Return the (x, y) coordinate for the center point of the cell that contains the specified text.  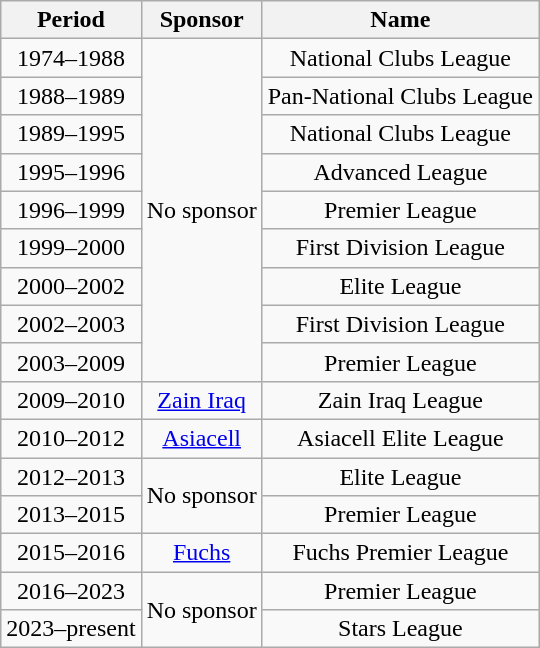
2015–2016 (71, 553)
2000–2002 (71, 286)
1995–1996 (71, 172)
2023–present (71, 629)
2002–2003 (71, 324)
Zain Iraq (202, 400)
1974–1988 (71, 58)
Stars League (400, 629)
Zain Iraq League (400, 400)
2010–2012 (71, 438)
2012–2013 (71, 477)
1999–2000 (71, 248)
Period (71, 20)
Asiacell (202, 438)
2009–2010 (71, 400)
Pan-National Clubs League (400, 96)
Asiacell Elite League (400, 438)
Fuchs (202, 553)
Name (400, 20)
Sponsor (202, 20)
2016–2023 (71, 591)
2003–2009 (71, 362)
1988–1989 (71, 96)
1996–1999 (71, 210)
Fuchs Premier League (400, 553)
Advanced League (400, 172)
2013–2015 (71, 515)
1989–1995 (71, 134)
